For the text-containing cell, return its midpoint in (x, y) coordinate format. 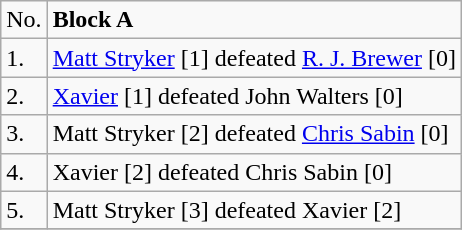
Matt Stryker [1] defeated R. J. Brewer [0] (254, 58)
Matt Stryker [2] defeated Chris Sabin [0] (254, 134)
Xavier [2] defeated Chris Sabin [0] (254, 172)
3. (24, 134)
4. (24, 172)
Xavier [1] defeated John Walters [0] (254, 96)
2. (24, 96)
No. (24, 20)
Block A (254, 20)
5. (24, 210)
1. (24, 58)
Matt Stryker [3] defeated Xavier [2] (254, 210)
